Capture the cell that displays the provided text and extract its (x, y) central coordinate. 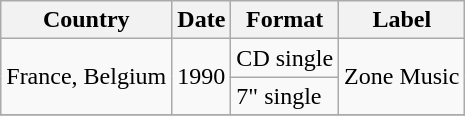
Label (402, 20)
1990 (202, 77)
CD single (285, 58)
Country (86, 20)
7" single (285, 96)
France, Belgium (86, 77)
Zone Music (402, 77)
Date (202, 20)
Format (285, 20)
